Capture the cell that displays the provided text and extract its (x, y) central coordinate. 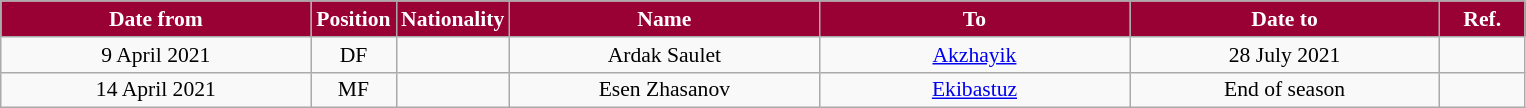
Ekibastuz (974, 90)
Nationality (452, 19)
DF (354, 55)
14 April 2021 (156, 90)
End of season (1285, 90)
Date to (1285, 19)
9 April 2021 (156, 55)
Ardak Saulet (664, 55)
Akzhayik (974, 55)
MF (354, 90)
Position (354, 19)
Name (664, 19)
Esen Zhasanov (664, 90)
To (974, 19)
Ref. (1482, 19)
28 July 2021 (1285, 55)
Date from (156, 19)
